Extract the (X, Y) coordinate from the center of the cell holding the provided text.  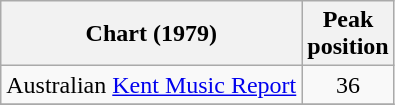
Chart (1979) (152, 34)
36 (348, 85)
Peakposition (348, 34)
Australian Kent Music Report (152, 85)
